Pinpoint the cell where the given text exists, returning its [X, Y] midpoint coordinate. 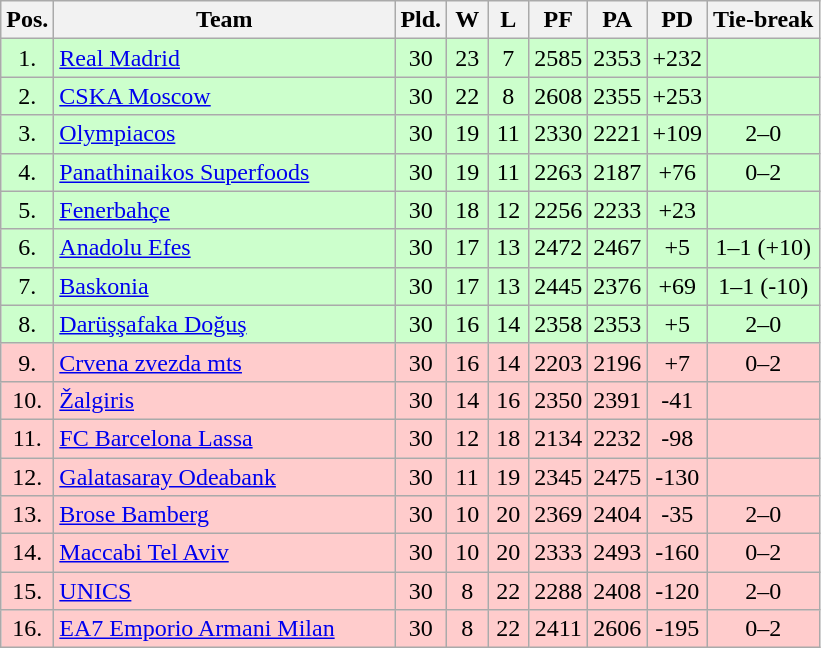
5. [28, 210]
Crvena zvezda mts [224, 362]
2288 [558, 591]
Panathinaikos Superfoods [224, 172]
2221 [618, 134]
2391 [618, 400]
2233 [618, 210]
10. [28, 400]
Fenerbahçe [224, 210]
Maccabi Tel Aviv [224, 553]
2445 [558, 286]
16. [28, 629]
2475 [618, 477]
2404 [618, 515]
EA7 Emporio Armani Milan [224, 629]
1–1 (+10) [763, 248]
L [508, 20]
-130 [678, 477]
-35 [678, 515]
12. [28, 477]
Pld. [421, 20]
PD [678, 20]
Baskonia [224, 286]
2358 [558, 324]
2333 [558, 553]
Pos. [28, 20]
PF [558, 20]
Tie-break [763, 20]
2355 [618, 96]
+253 [678, 96]
-120 [678, 591]
2. [28, 96]
23 [468, 58]
Real Madrid [224, 58]
-41 [678, 400]
9. [28, 362]
2203 [558, 362]
6. [28, 248]
7. [28, 286]
Brose Bamberg [224, 515]
2408 [618, 591]
2585 [558, 58]
Anadolu Efes [224, 248]
2606 [618, 629]
+23 [678, 210]
Olympiacos [224, 134]
PA [618, 20]
Galatasaray Odeabank [224, 477]
2493 [618, 553]
2134 [558, 438]
Darüşşafaka Doğuş [224, 324]
Team [224, 20]
Žalgiris [224, 400]
2256 [558, 210]
W [468, 20]
2467 [618, 248]
2608 [558, 96]
2376 [618, 286]
4. [28, 172]
FC Barcelona Lassa [224, 438]
+7 [678, 362]
-195 [678, 629]
13. [28, 515]
15. [28, 591]
1. [28, 58]
1–1 (-10) [763, 286]
-98 [678, 438]
2187 [618, 172]
UNICS [224, 591]
+69 [678, 286]
+76 [678, 172]
+109 [678, 134]
14. [28, 553]
2350 [558, 400]
2196 [618, 362]
3. [28, 134]
2232 [618, 438]
8. [28, 324]
11. [28, 438]
CSKA Moscow [224, 96]
+232 [678, 58]
2411 [558, 629]
2369 [558, 515]
2472 [558, 248]
2345 [558, 477]
2263 [558, 172]
7 [508, 58]
-160 [678, 553]
2330 [558, 134]
